Determine the [x, y] coordinate at the center of the cell enclosing the given text.  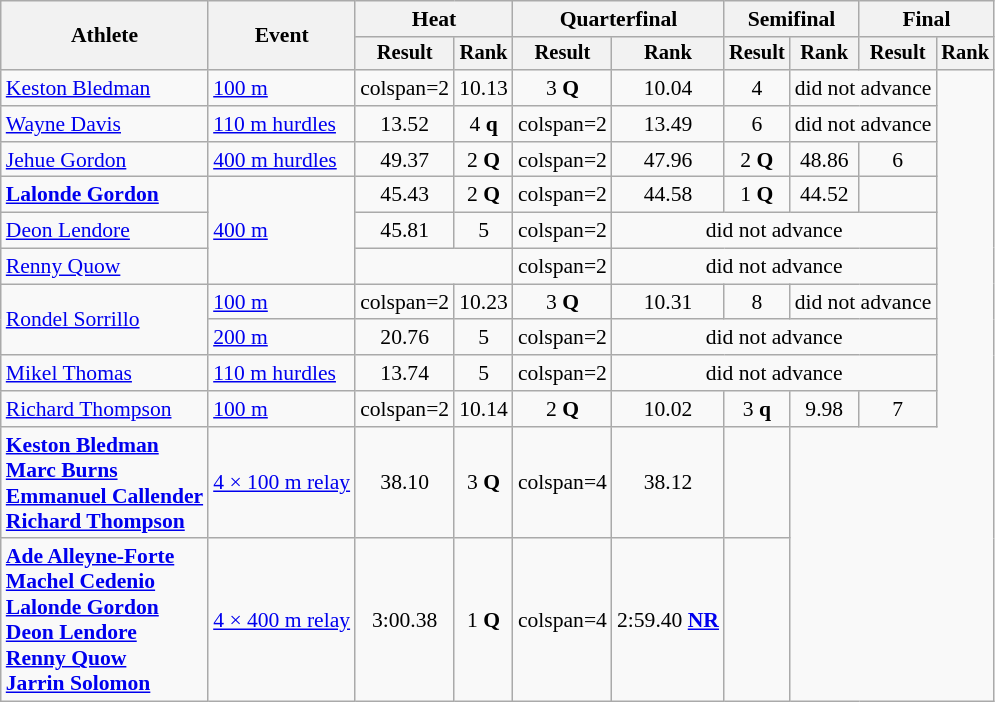
10.23 [484, 302]
Wayne Davis [104, 124]
Richard Thompson [104, 409]
Heat [434, 19]
400 m [282, 230]
13.74 [404, 373]
8 [757, 302]
Jehue Gordon [104, 160]
3:00.38 [404, 620]
Keston Bledman [104, 88]
49.37 [404, 160]
4 [757, 88]
48.86 [824, 160]
Final [926, 19]
Mikel Thomas [104, 373]
Quarterfinal [618, 19]
13.49 [668, 124]
Rondel Sorrillo [104, 320]
200 m [282, 338]
Ade Alleyne-ForteMachel CedenioLalonde GordonDeon LendoreRenny QuowJarrin Solomon [104, 620]
Renny Quow [104, 267]
Deon Lendore [104, 231]
3 q [757, 409]
20.76 [404, 338]
10.04 [668, 88]
2:59.40 NR [668, 620]
44.52 [824, 195]
45.43 [404, 195]
4 q [484, 124]
47.96 [668, 160]
Keston BledmanMarc BurnsEmmanuel CallenderRichard Thompson [104, 483]
9.98 [824, 409]
45.81 [404, 231]
Athlete [104, 36]
44.58 [668, 195]
Lalonde Gordon [104, 195]
10.14 [484, 409]
Event [282, 36]
10.13 [484, 88]
10.31 [668, 302]
38.10 [404, 483]
38.12 [668, 483]
13.52 [404, 124]
4 × 400 m relay [282, 620]
10.02 [668, 409]
400 m hurdles [282, 160]
7 [898, 409]
4 × 100 m relay [282, 483]
Semifinal [792, 19]
